Locate the cell with the specified text and output its [X, Y] center coordinate. 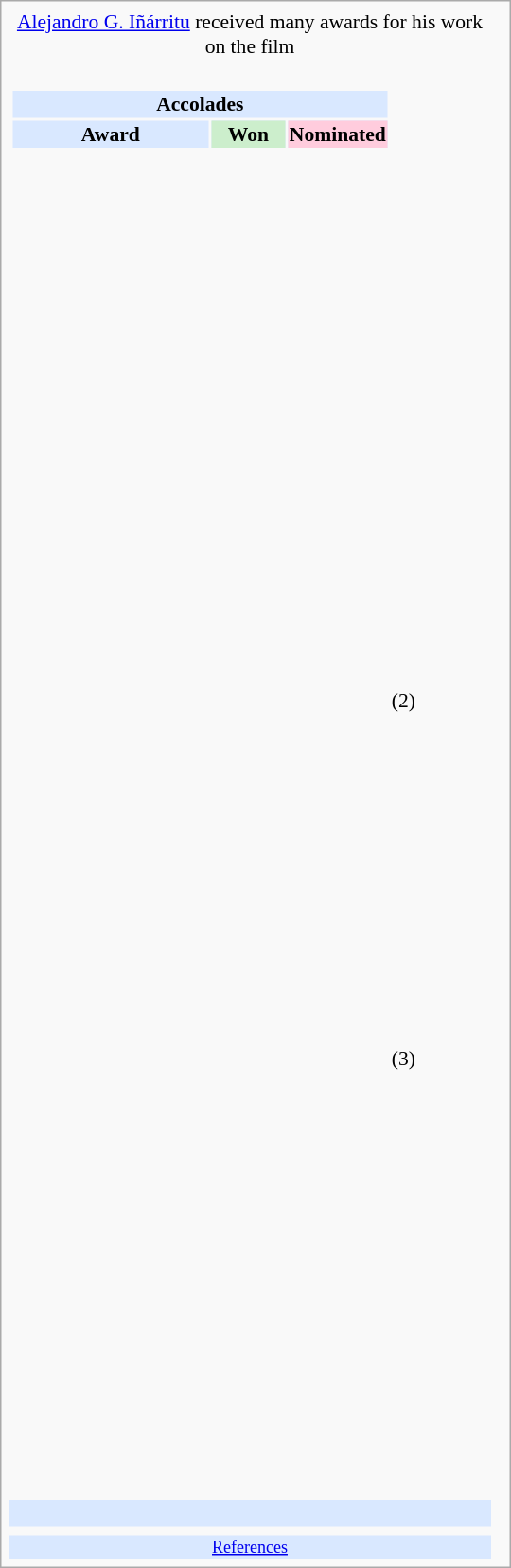
(3) [432, 1059]
Accolades [200, 104]
Accolades Award Won Nominated (2) (3) [250, 780]
Won [248, 134]
References [250, 1547]
Award [110, 134]
Nominated [337, 134]
(2) [432, 701]
Alejandro G. Iñárritu received many awards for his work on the film [250, 34]
